From the cell containing the given text, extract its center point as (x, y) coordinate. 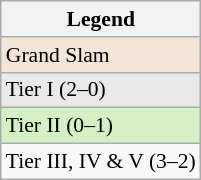
Tier I (2–0) (101, 90)
Grand Slam (101, 55)
Tier II (0–1) (101, 126)
Tier III, IV & V (3–2) (101, 162)
Legend (101, 19)
